Capture the cell that displays the provided text and extract its (X, Y) central coordinate. 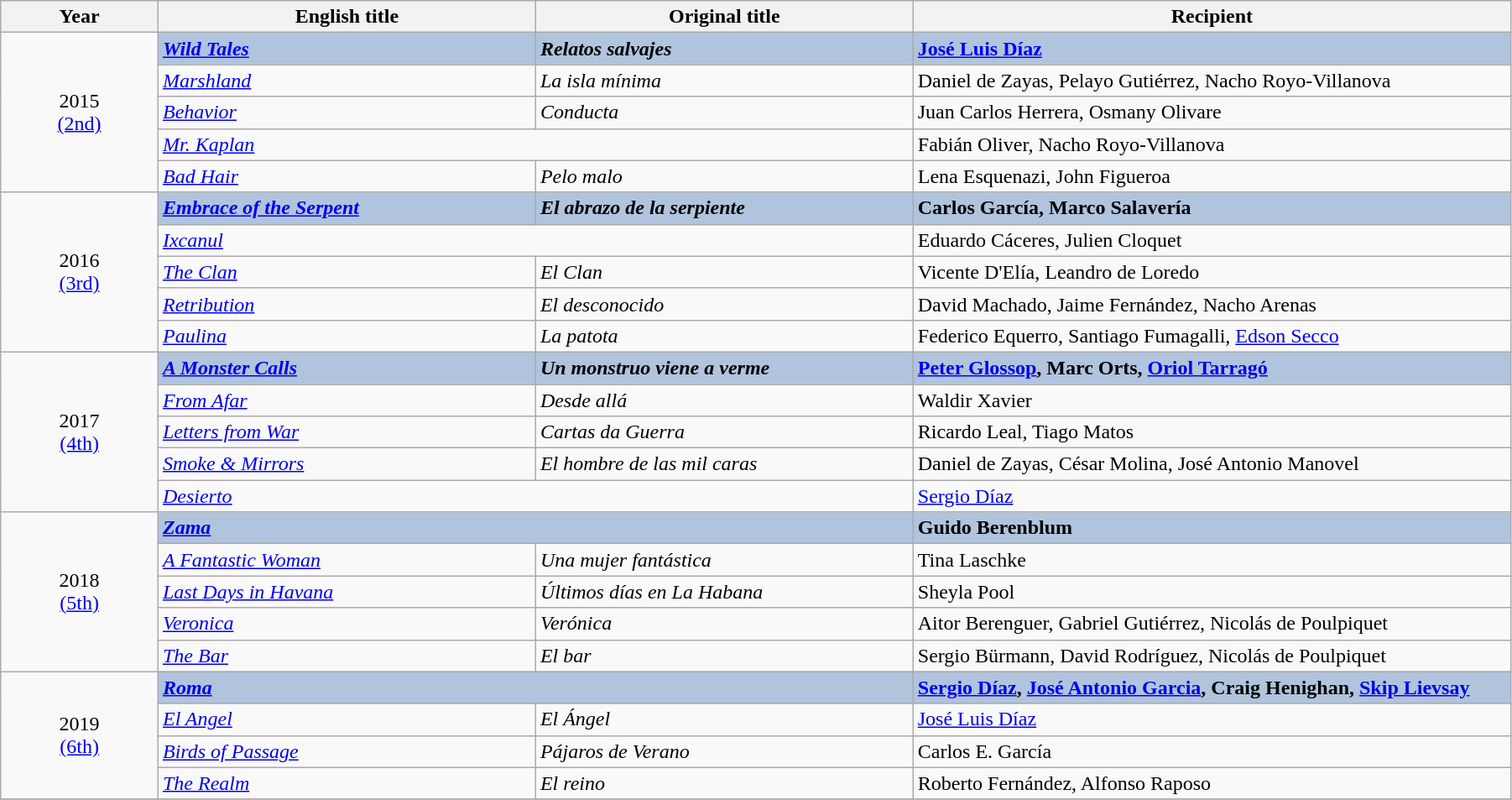
2017(4th) (80, 431)
Verónica (724, 624)
Peter Glossop, Marc Orts, Oriol Tarragó (1212, 368)
2015(2nd) (80, 112)
The Clan (347, 272)
Original title (724, 17)
Relatos salvajes (724, 49)
Bad Hair (347, 176)
Letters from War (347, 432)
Birds of Passage (347, 751)
Retribution (347, 304)
Daniel de Zayas, Pelayo Gutiérrez, Nacho Royo-Villanova (1212, 81)
Guido Berenblum (1212, 528)
Sergio Díaz (1212, 496)
Cartas da Guerra (724, 432)
Sergio Díaz, José Antonio Garcia, Craig Henighan, Skip Lievsay (1212, 688)
Un monstruo viene a verme (724, 368)
Marshland (347, 81)
El desconocido (724, 304)
2019(6th) (80, 735)
La patota (724, 336)
Ixcanul (535, 240)
La isla mínima (724, 81)
Paulina (347, 336)
Roberto Fernández, Alfonso Raposo (1212, 783)
Desde allá (724, 400)
Waldir Xavier (1212, 400)
Wild Tales (347, 49)
El bar (724, 656)
A Monster Calls (347, 368)
Federico Equerro, Santiago Fumagalli, Edson Secco (1212, 336)
Daniel de Zayas, César Molina, José Antonio Manovel (1212, 464)
El Angel (347, 719)
Tina Laschke (1212, 560)
Carlos García, Marco Salavería (1212, 208)
Pájaros de Verano (724, 751)
Desierto (535, 496)
Últimos días en La Habana (724, 592)
Aitor Berenguer, Gabriel Gutiérrez, Nicolás de Poulpiquet (1212, 624)
El abrazo de la serpiente (724, 208)
2018(5th) (80, 592)
Zama (535, 528)
The Bar (347, 656)
Smoke & Mirrors (347, 464)
Mr. Kaplan (535, 144)
El Ángel (724, 719)
The Realm (347, 783)
2016(3rd) (80, 272)
From Afar (347, 400)
El hombre de las mil caras (724, 464)
Behavior (347, 112)
Pelo malo (724, 176)
Sergio Bürmann, David Rodríguez, Nicolás de Poulpiquet (1212, 656)
Recipient (1212, 17)
Juan Carlos Herrera, Osmany Olivare (1212, 112)
Year (80, 17)
David Machado, Jaime Fernández, Nacho Arenas (1212, 304)
Last Days in Havana (347, 592)
Una mujer fantástica (724, 560)
Roma (535, 688)
Fabián Oliver, Nacho Royo-Villanova (1212, 144)
Vicente D'Elía, Leandro de Loredo (1212, 272)
Ricardo Leal, Tiago Matos (1212, 432)
Embrace of the Serpent (347, 208)
Conducta (724, 112)
English title (347, 17)
A Fantastic Woman (347, 560)
Veronica (347, 624)
Lena Esquenazi, John Figueroa (1212, 176)
El Clan (724, 272)
Sheyla Pool (1212, 592)
El reino (724, 783)
Carlos E. García (1212, 751)
Eduardo Cáceres, Julien Cloquet (1212, 240)
